Search for the cell housing the specified text and yield its [x, y] center coordinate. 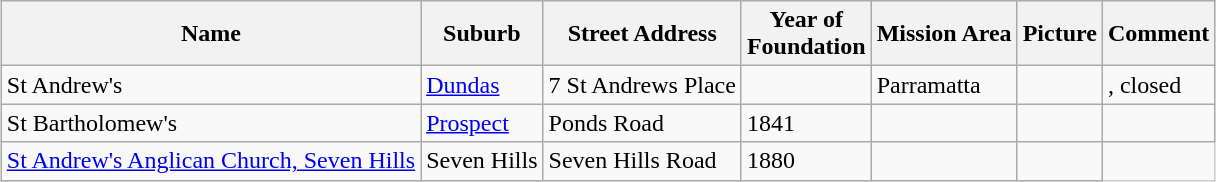
Parramatta [944, 85]
Dundas [482, 85]
Name [210, 34]
St Andrew's [210, 85]
1841 [806, 123]
Prospect [482, 123]
Picture [1060, 34]
Seven Hills Road [642, 161]
7 St Andrews Place [642, 85]
St Bartholomew's [210, 123]
1880 [806, 161]
, closed [1158, 85]
Street Address [642, 34]
St Andrew's Anglican Church, Seven Hills [210, 161]
Year ofFoundation [806, 34]
Seven Hills [482, 161]
Mission Area [944, 34]
Comment [1158, 34]
Ponds Road [642, 123]
Suburb [482, 34]
